Detect which cell encompasses the target text, then output its [X, Y] center coordinate. 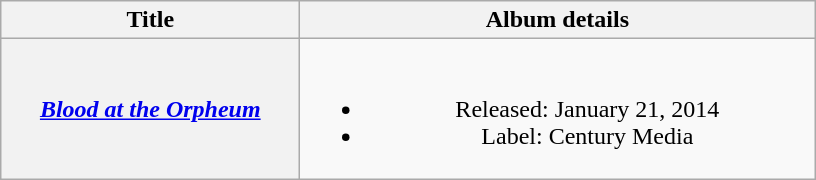
Released: January 21, 2014Label: Century Media [558, 109]
Title [150, 20]
Album details [558, 20]
Blood at the Orpheum [150, 109]
